Determine the [x, y] coordinate at the center of the cell enclosing the given text.  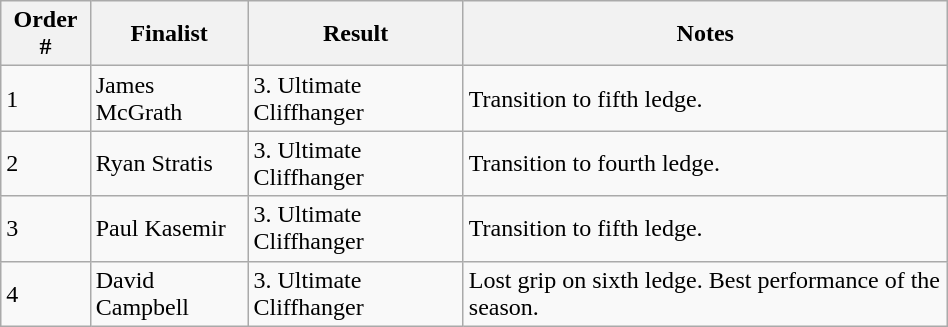
Finalist [169, 34]
Result [356, 34]
2 [46, 164]
Notes [705, 34]
4 [46, 294]
Paul Kasemir [169, 228]
3 [46, 228]
Ryan Stratis [169, 164]
Lost grip on sixth ledge. Best performance of the season. [705, 294]
1 [46, 98]
Transition to fourth ledge. [705, 164]
David Campbell [169, 294]
James McGrath [169, 98]
Order # [46, 34]
